Determine the [x, y] coordinate at the center of the cell enclosing the given text.  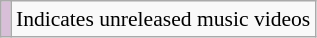
Indicates unreleased music videos [163, 19]
